Capture the cell that displays the provided text and extract its (x, y) central coordinate. 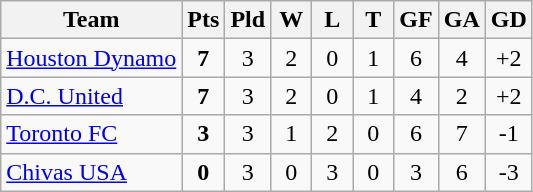
Toronto FC (92, 134)
Pts (204, 20)
Pld (248, 20)
GF (416, 20)
GA (462, 20)
-3 (508, 172)
Houston Dynamo (92, 58)
Chivas USA (92, 172)
W (292, 20)
GD (508, 20)
Team (92, 20)
L (332, 20)
T (374, 20)
D.C. United (92, 96)
-1 (508, 134)
